Pinpoint the cell where the given text exists, returning its [X, Y] midpoint coordinate. 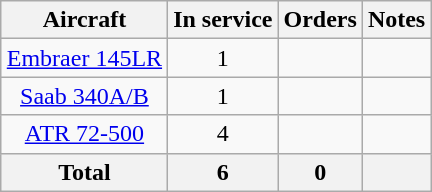
Orders [320, 20]
4 [223, 134]
In service [223, 20]
ATR 72-500 [84, 134]
Saab 340A/B [84, 96]
Embraer 145LR [84, 58]
6 [223, 172]
Total [84, 172]
0 [320, 172]
Aircraft [84, 20]
Notes [396, 20]
